Identify which cell holds the provided text, then report its [x, y] central coordinate. 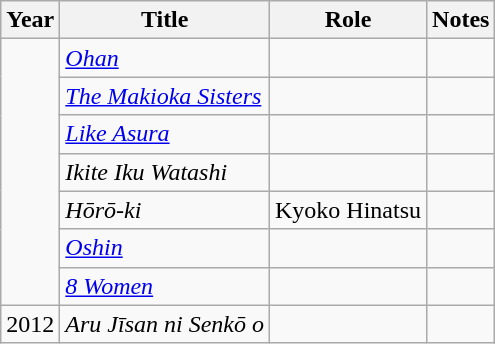
Ohan [165, 58]
Aru Jīsan ni Senkō o [165, 324]
Title [165, 20]
8 Women [165, 286]
The Makioka Sisters [165, 96]
Notes [461, 20]
Kyoko Hinatsu [348, 210]
2012 [30, 324]
Ikite Iku Watashi [165, 172]
Oshin [165, 248]
Year [30, 20]
Like Asura [165, 134]
Hōrō-ki [165, 210]
Role [348, 20]
